From the cell containing the given text, extract its center point as (x, y) coordinate. 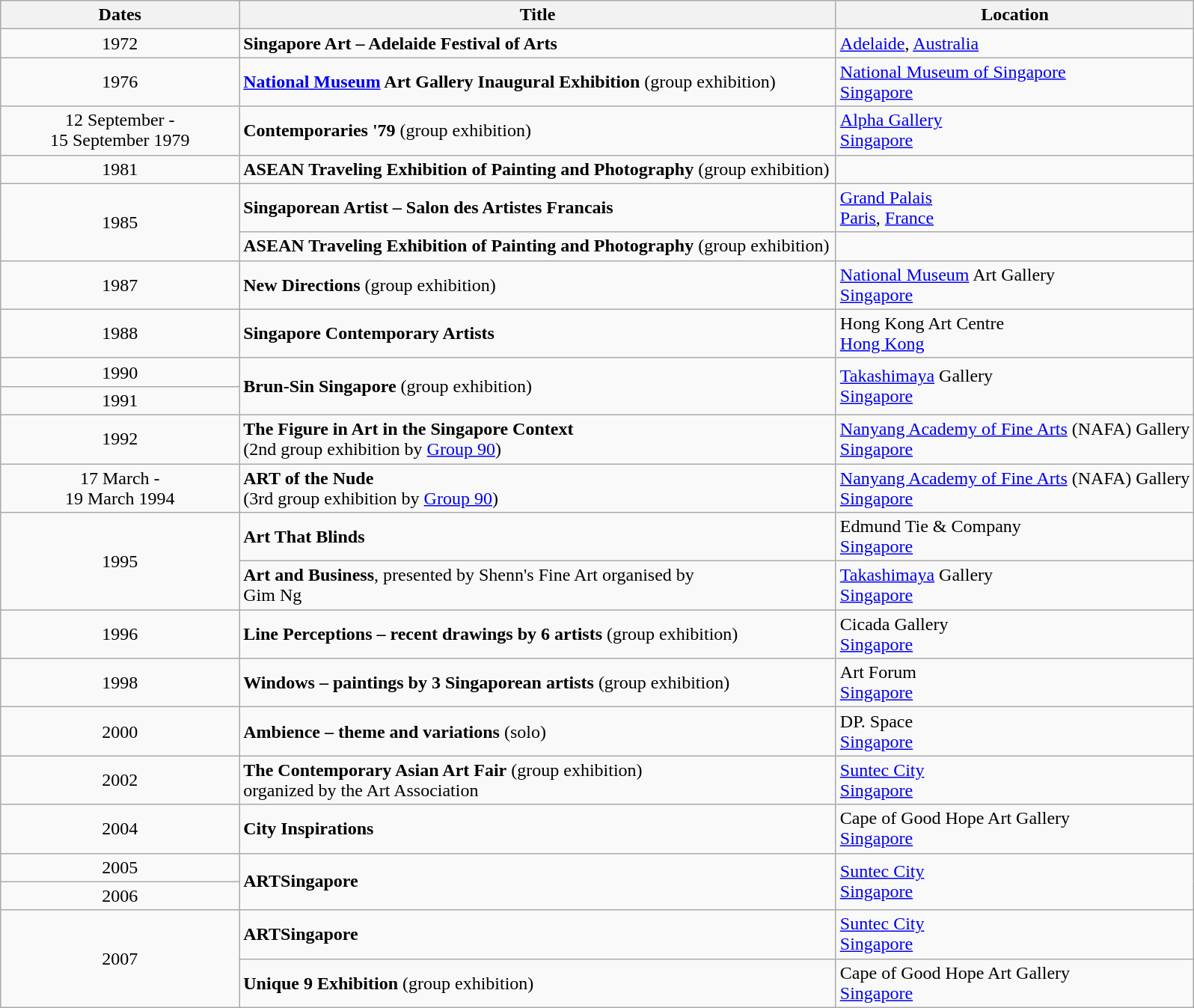
Location (1014, 15)
National Museum Art GallerySingapore (1014, 284)
The Contemporary Asian Art Fair (group exhibition)organized by the Art Association (538, 780)
The Figure in Art in the Singapore Context(2nd group exhibition by Group 90) (538, 439)
Brun-Sin Singapore (group exhibition) (538, 386)
1991 (120, 400)
Singapore Art – Adelaide Festival of Arts (538, 43)
Cicada GallerySingapore (1014, 635)
National Museum of SingaporeSingapore (1014, 82)
12 September -15 September 1979 (120, 130)
Singaporean Artist – Salon des Artistes Francais (538, 208)
Art and Business, presented by Shenn's Fine Art organised byGim Ng (538, 585)
1988 (120, 334)
1972 (120, 43)
Grand PalaisParis, France (1014, 208)
1976 (120, 82)
Art ForumSingapore (1014, 682)
Line Perceptions – recent drawings by 6 artists (group exhibition) (538, 635)
Singapore Contemporary Artists (538, 334)
2000 (120, 732)
Ambience – theme and variations (solo) (538, 732)
17 March - 19 March 1994 (120, 488)
2002 (120, 780)
2006 (120, 896)
2005 (120, 867)
ART of the Nude(3rd group exhibition by Group 90) (538, 488)
1987 (120, 284)
National Museum Art Gallery Inaugural Exhibition (group exhibition) (538, 82)
Unique 9 Exhibition (group exhibition) (538, 983)
1985 (120, 222)
1995 (120, 561)
Hong Kong Art CentreHong Kong (1014, 334)
City Inspirations (538, 829)
Contemporaries '79 (group exhibition) (538, 130)
1998 (120, 682)
2007 (120, 959)
Art That Blinds (538, 537)
Adelaide, Australia (1014, 43)
New Directions (group exhibition) (538, 284)
1990 (120, 372)
1996 (120, 635)
Alpha GallerySingapore (1014, 130)
Windows – paintings by 3 Singaporean artists (group exhibition) (538, 682)
Dates (120, 15)
1981 (120, 169)
Edmund Tie & CompanySingapore (1014, 537)
DP. SpaceSingapore (1014, 732)
1992 (120, 439)
2004 (120, 829)
Title (538, 15)
